Return the (x, y) coordinate for the center point of the cell that contains the specified text.  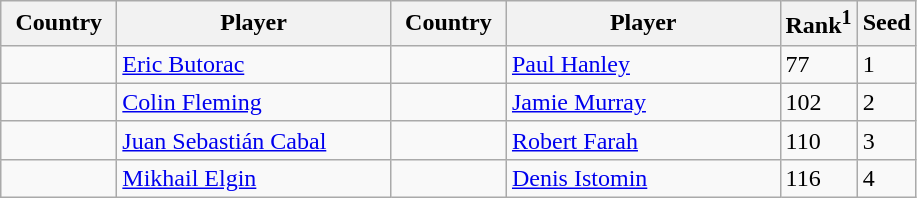
Mikhail Elgin (254, 178)
4 (886, 178)
Juan Sebastián Cabal (254, 140)
Eric Butorac (254, 64)
Robert Farah (643, 140)
Jamie Murray (643, 102)
Paul Hanley (643, 64)
77 (818, 64)
102 (818, 102)
Seed (886, 24)
1 (886, 64)
Denis Istomin (643, 178)
110 (818, 140)
2 (886, 102)
Rank1 (818, 24)
116 (818, 178)
3 (886, 140)
Colin Fleming (254, 102)
